Provide the (x, y) coordinate of the cell's center where the given text is located.  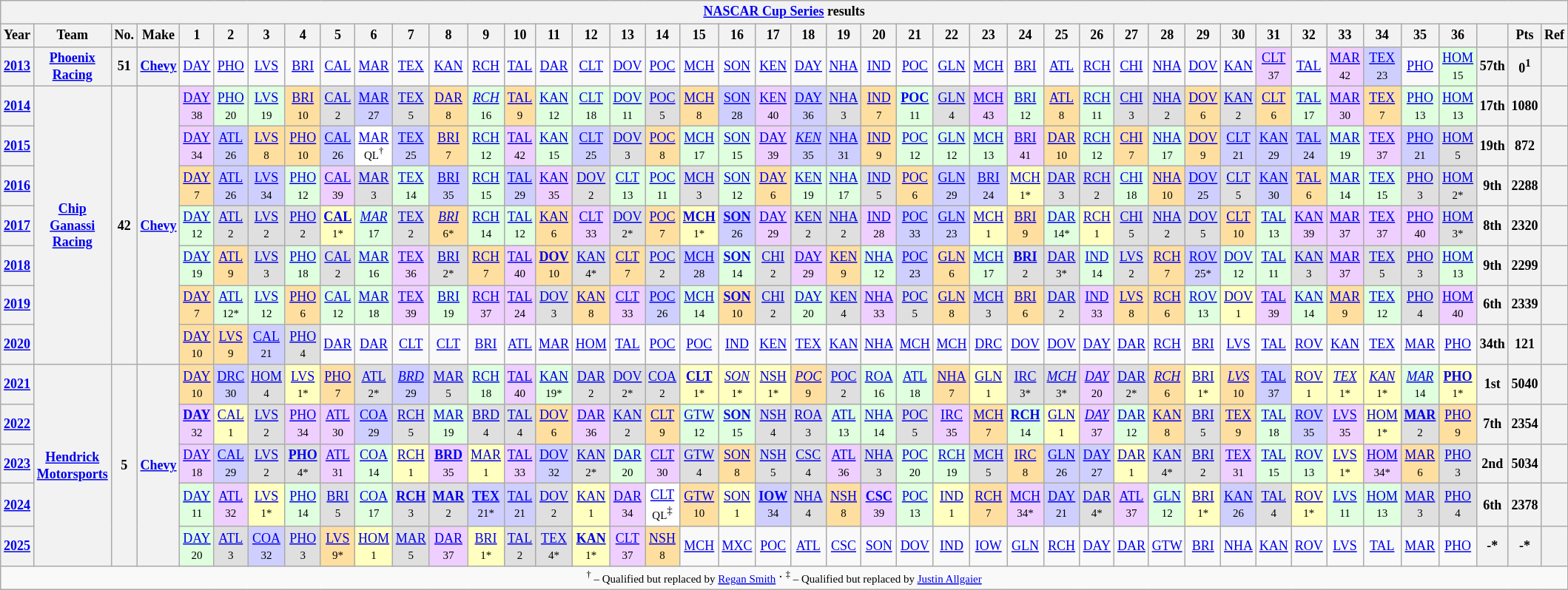
CLT18 (590, 106)
DAY27 (1097, 464)
2299 (1524, 265)
KAN12 (554, 106)
LVS34 (266, 186)
DAY32 (197, 424)
BRI6 (1026, 305)
DAY34 (197, 146)
DAR1 (1132, 464)
26 (1097, 35)
PHO4* (303, 464)
24 (1026, 35)
CAL26 (337, 146)
† – Qualified but replaced by Regan Smith · ‡ – Qualified but replaced by Justin Allgaier (784, 578)
DAR2* (1132, 384)
TAL37 (1273, 384)
HOM3* (1458, 226)
GLN26 (1061, 464)
CAL39 (337, 186)
CLT5 (1239, 186)
DAR34 (627, 505)
Hendrick Motorsports (73, 466)
DOV25 (1203, 186)
PHO20 (231, 106)
2 (231, 35)
POC9 (808, 384)
121 (1524, 345)
TAL18 (1273, 424)
KAN15 (554, 146)
NSH5 (773, 464)
2024 (18, 505)
MCH14 (699, 305)
1 (197, 35)
HOM5 (1458, 146)
DRC30 (231, 384)
KAN1 (590, 505)
14 (663, 35)
COA29 (374, 424)
POC23 (915, 265)
TEX14 (411, 186)
DAY19 (197, 265)
36 (1458, 35)
PHO14 (303, 505)
COA14 (374, 464)
PHO13 (1420, 106)
MAR16 (374, 265)
MAR30 (1345, 106)
25 (1061, 35)
KAN30 (1273, 186)
DAY21 (1061, 505)
RCH15 (486, 186)
19 (844, 35)
2020 (18, 345)
30 (1239, 35)
23 (989, 35)
34th (1492, 345)
GTW4 (699, 464)
CAL1 (231, 424)
SON14 (737, 265)
TEX23 (1382, 67)
DOV32 (554, 464)
Make (158, 35)
BRI19 (448, 305)
PHO1* (1458, 384)
KEN2 (808, 226)
NHA31 (844, 146)
HOM4 (266, 384)
2016 (18, 186)
2022 (18, 424)
RCH11 (1097, 106)
HOM (590, 345)
GLN4 (952, 106)
21 (915, 35)
7 (411, 35)
LVS3 (266, 265)
8 (448, 35)
IRC3* (1026, 384)
DAY6 (773, 186)
TAL21 (519, 505)
LVS19 (266, 106)
DAR3 (1061, 186)
IRC35 (952, 424)
7th (1492, 424)
PHO10 (303, 146)
DAY36 (808, 106)
SON26 (737, 226)
BRI7 (448, 146)
ATL12* (231, 305)
CLT25 (590, 146)
ATL9 (231, 265)
2021 (18, 384)
ATL31 (337, 464)
COA17 (374, 505)
DAR10 (1061, 146)
4 (303, 35)
BRI9 (1026, 226)
20 (879, 35)
DAY12 (197, 226)
IOW (989, 546)
TEX39 (411, 305)
ROV35 (1309, 424)
HOM2* (1458, 186)
GLN6 (952, 265)
SON12 (737, 186)
TAL12 (519, 226)
CLT7 (627, 265)
15 (699, 35)
ATL37 (1132, 505)
MXC (737, 546)
2013 (18, 67)
MCH13 (989, 146)
3 (266, 35)
MCH8 (699, 106)
HOM1* (1382, 424)
Team (73, 35)
MARQL† (374, 146)
BRI24 (989, 186)
MAR18 (374, 305)
DOV9 (1203, 146)
PHO9 (1458, 424)
27 (1132, 35)
TAL11 (1273, 265)
TEX4* (554, 546)
MAR17 (374, 226)
TAL29 (519, 186)
SON1 (737, 505)
IND28 (879, 226)
RCH18 (486, 384)
LVS9* (337, 546)
MCH5 (989, 464)
TEX7 (1382, 106)
ROA3 (808, 424)
KAN3 (1309, 265)
RCH3 (411, 505)
CHI7 (1132, 146)
CLT30 (663, 464)
RCH2 (1097, 186)
POC6 (915, 186)
PHO34 (303, 424)
KAN35 (554, 186)
RCH5 (411, 424)
2339 (1524, 305)
TEX21* (486, 505)
9 (486, 35)
HOM15 (1458, 67)
NSH4 (773, 424)
DOV12 (1239, 265)
Year (18, 35)
CAL29 (231, 464)
28 (1167, 35)
CAL (337, 67)
BRI10 (303, 106)
CLT13 (627, 186)
10 (519, 35)
HOM34* (1382, 464)
TEX12 (1382, 305)
8th (1492, 226)
31 (1273, 35)
TEX9 (1239, 424)
TEX25 (411, 146)
ATL2* (374, 384)
CHI5 (1132, 226)
KAN14 (1309, 305)
LVS12 (266, 305)
DOV11 (627, 106)
19th (1492, 146)
PHO40 (1420, 226)
CHI (1132, 67)
POC13 (915, 505)
1080 (1524, 106)
MAR6 (1420, 464)
PHO7 (337, 384)
IOW34 (773, 505)
Ref (1555, 35)
2025 (18, 546)
DOV10 (554, 265)
ROV1 (1309, 384)
POC7 (663, 226)
COA32 (266, 546)
LVS11 (1345, 505)
POC33 (915, 226)
MAR42 (1345, 67)
2378 (1524, 505)
ATL32 (231, 505)
CAL1* (337, 226)
KEN40 (773, 106)
16 (737, 35)
KAN6 (554, 226)
TEX1* (1345, 384)
NHA4 (808, 505)
POC8 (663, 146)
33 (1345, 35)
ATL36 (844, 464)
RCH19 (952, 464)
34 (1382, 35)
TEX31 (1239, 464)
SON10 (737, 305)
CAL12 (337, 305)
RCH37 (486, 305)
TAL39 (1273, 305)
NHA10 (1167, 186)
No. (124, 35)
BRD29 (411, 384)
DAR36 (590, 424)
BRI12 (1026, 106)
GLN29 (952, 186)
KEN19 (808, 186)
SON28 (737, 106)
2nd (1492, 464)
01 (1524, 67)
DAR3* (1061, 265)
GTW12 (699, 424)
DAR4* (1097, 505)
2015 (18, 146)
MCH43 (989, 106)
CLT1* (699, 384)
ROA16 (879, 384)
DAY39 (773, 146)
CLT9 (663, 424)
POC20 (915, 464)
DAY37 (1097, 424)
PHO2 (303, 226)
GLN8 (952, 305)
IND5 (879, 186)
TAL17 (1309, 106)
MAR27 (374, 106)
BRI41 (1026, 146)
KEN4 (844, 305)
CSC39 (879, 505)
GTW10 (699, 505)
HOM1 (374, 546)
51 (124, 67)
HOM40 (1458, 305)
CLTQL‡ (663, 505)
DAR12 (1132, 424)
ATL18 (915, 384)
GLN23 (952, 226)
BRI2* (448, 265)
KAN29 (1273, 146)
ATL2 (231, 226)
11 (554, 35)
13 (627, 35)
PHO12 (303, 186)
IND7 (879, 106)
LVS9 (231, 345)
ATL30 (337, 424)
12 (590, 35)
17 (773, 35)
TAL42 (519, 146)
NSH1* (773, 384)
TAL6 (1309, 186)
RCH16 (486, 106)
KAN26 (1239, 505)
DAY38 (197, 106)
KEN35 (808, 146)
CSC (844, 546)
Pts (1524, 35)
TEX15 (1382, 186)
2288 (1524, 186)
2014 (18, 106)
ROV1* (1309, 505)
DAR20 (627, 464)
42 (124, 226)
LVS35 (1345, 424)
18 (808, 35)
DRC (989, 345)
TAL33 (519, 464)
17th (1492, 106)
29 (1203, 35)
2023 (18, 464)
2017 (18, 226)
ATL3 (231, 546)
TAL13 (1273, 226)
Chip Ganassi Racing (73, 226)
CSC4 (808, 464)
TEX36 (411, 265)
CLT10 (1239, 226)
NASCAR Cup Series results (784, 12)
2354 (1524, 424)
MCH34* (1026, 505)
COA2 (663, 384)
BRI6* (448, 226)
5040 (1524, 384)
KEN9 (844, 265)
22 (952, 35)
DOV5 (1203, 226)
DAR37 (448, 546)
6 (374, 35)
MCH28 (699, 265)
CHI3 (1132, 106)
MCH1 (989, 226)
DOV1 (1239, 305)
2320 (1524, 226)
SON1* (737, 384)
CAL21 (266, 345)
32 (1309, 35)
NHA14 (879, 424)
KAN39 (1309, 226)
KAN2* (590, 464)
NHA7 (952, 384)
PHO21 (1420, 146)
BRD35 (448, 464)
MCH7 (989, 424)
2018 (18, 265)
IND33 (1097, 305)
POC12 (915, 146)
Phoenix Racing (73, 67)
CHI18 (1132, 186)
DAY18 (197, 464)
PHO6 (303, 305)
TAL9 (519, 106)
TAL2 (519, 546)
57th (1492, 67)
SON8 (737, 464)
PHO18 (303, 265)
35 (1420, 35)
MAR1 (486, 464)
IND14 (1097, 265)
TEX2 (411, 226)
IND1 (952, 505)
LVS10 (1239, 384)
IRC8 (1026, 464)
DAR14* (1061, 226)
NHA33 (879, 305)
5034 (1524, 464)
GTW (1167, 546)
CLT21 (1239, 146)
ATL13 (844, 424)
872 (1524, 146)
ROV25* (1203, 265)
POC26 (663, 305)
DAR8 (448, 106)
IND9 (879, 146)
BRD4 (486, 424)
CLT6 (1273, 106)
ATL8 (1061, 106)
MCH3* (1061, 384)
1st (1492, 384)
DAY11 (197, 505)
NHA12 (879, 265)
MAR9 (1345, 305)
BRI35 (448, 186)
KAN19* (554, 384)
TAL15 (1273, 464)
2019 (18, 305)
